Return the [X, Y] coordinate for the center point of the cell that contains the specified text.  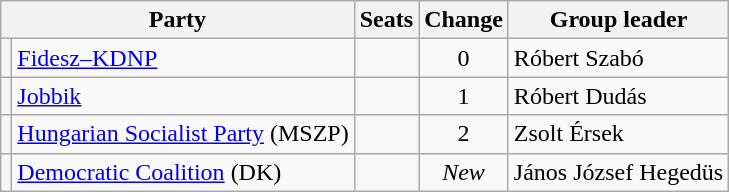
2 [464, 134]
New [464, 172]
Party [178, 20]
Róbert Dudás [618, 96]
1 [464, 96]
János József Hegedüs [618, 172]
Seats [386, 20]
Democratic Coalition (DK) [183, 172]
Group leader [618, 20]
Jobbik [183, 96]
0 [464, 58]
Fidesz–KDNP [183, 58]
Hungarian Socialist Party (MSZP) [183, 134]
Róbert Szabó [618, 58]
Zsolt Érsek [618, 134]
Change [464, 20]
